Scan for the cell matching the given text and deliver its [x, y] coordinate at center. 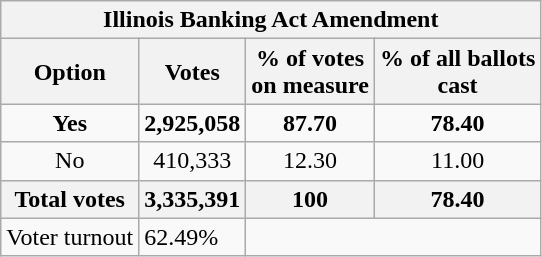
3,335,391 [192, 199]
% of voteson measure [310, 72]
12.30 [310, 161]
87.70 [310, 123]
% of all ballotscast [457, 72]
Votes [192, 72]
2,925,058 [192, 123]
Yes [70, 123]
Option [70, 72]
62.49% [192, 237]
Voter turnout [70, 237]
Total votes [70, 199]
No [70, 161]
Illinois Banking Act Amendment [271, 20]
410,333 [192, 161]
100 [310, 199]
11.00 [457, 161]
